Detect which cell encompasses the target text, then output its [x, y] center coordinate. 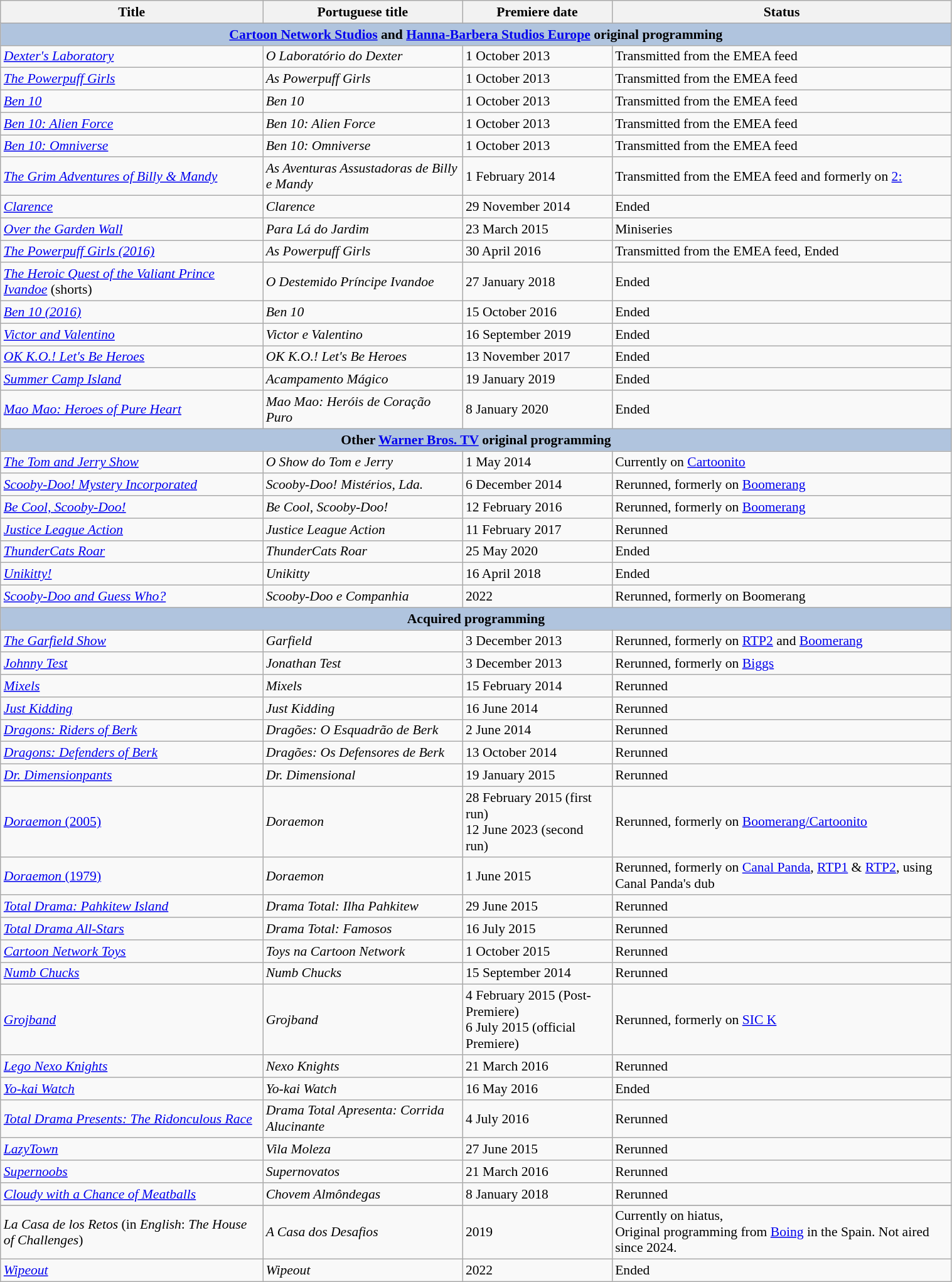
O Destemido Príncipe Ivandoe [363, 282]
Rerunned, formerly on Biggs [782, 664]
16 May 2016 [537, 1089]
Johnny Test [132, 664]
Portuguese title [363, 12]
15 October 2016 [537, 312]
Title [132, 12]
O Show do Tom e Jerry [363, 462]
O Laboratório do Dexter [363, 56]
Cartoon Network Toys [132, 951]
2019 [537, 1232]
Rerunned, formerly on SIC K [782, 1020]
Mao Mao: Heróis de Coração Puro [363, 409]
16 June 2014 [537, 708]
1 May 2014 [537, 462]
The Tom and Jerry Show [132, 462]
Chovem Almôndegas [363, 1194]
16 July 2015 [537, 929]
1 February 2014 [537, 177]
Jonathan Test [363, 664]
Drama Total Apresenta: Corrida Alucinante [363, 1118]
15 February 2014 [537, 686]
16 September 2019 [537, 334]
1 October 2015 [537, 951]
Dragões: O Esquadrão de Berk [363, 730]
Cartoon Network Studios and Hanna-Barbera Studios Europe original programming [476, 35]
16 April 2018 [537, 574]
La Casa de los Retos (in English: The House of Challenges) [132, 1232]
Over the Garden Wall [132, 229]
Drama Total: Ilha Pahkitew [363, 907]
19 January 2019 [537, 380]
Nexo Knights [363, 1066]
Para Lá do Jardim [363, 229]
13 November 2017 [537, 357]
LazyTown [132, 1150]
Supernovatos [363, 1172]
Toys na Cartoon Network [363, 951]
12 February 2016 [537, 507]
Dexter's Laboratory [132, 56]
Total Drama: Pahkitew Island [132, 907]
Dragões: Os Defensores de Berk [363, 753]
15 September 2014 [537, 973]
Status [782, 12]
Miniseries [782, 229]
Transmitted from the EMEA feed and formerly on 2: [782, 177]
6 December 2014 [537, 485]
Victor e Valentino [363, 334]
30 April 2016 [537, 252]
4 July 2016 [537, 1118]
Scooby-Doo! Mistérios, Lda. [363, 485]
8 January 2020 [537, 409]
Doraemon (1979) [132, 876]
2 June 2014 [537, 730]
Scooby-Doo e Companhia [363, 597]
27 January 2018 [537, 282]
Rerunned, formerly on Canal Panda, RTP1 & RTP2, using Canal Panda's dub [782, 876]
Scooby-Doo and Guess Who? [132, 597]
Lego Nexo Knights [132, 1066]
Scooby-Doo! Mystery Incorporated [132, 485]
Dragons: Riders of Berk [132, 730]
25 May 2020 [537, 552]
29 June 2015 [537, 907]
Dragons: Defenders of Berk [132, 753]
1 June 2015 [537, 876]
Rerunned, formerly on Boomerang/Cartoonito [782, 821]
Currently on Cartoonito [782, 462]
Victor and Valentino [132, 334]
Premiere date [537, 12]
Doraemon (2005) [132, 821]
Unikitty! [132, 574]
28 February 2015 (first run)12 June 2023 (second run) [537, 821]
Cloudy with a Chance of Meatballs [132, 1194]
19 January 2015 [537, 776]
Acampamento Mágico [363, 380]
Garfield [363, 641]
Mao Mao: Heroes of Pure Heart [132, 409]
8 January 2018 [537, 1194]
The Grim Adventures of Billy & Mandy [132, 177]
The Powerpuff Girls (2016) [132, 252]
Vila Moleza [363, 1150]
Acquired programming [476, 619]
27 June 2015 [537, 1150]
Currently on hiatus,Original programming from Boing in the Spain. Not aired since 2024. [782, 1232]
Drama Total: Famosos [363, 929]
13 October 2014 [537, 753]
A Casa dos Desafios [363, 1232]
Transmitted from the EMEA feed, Ended [782, 252]
Total Drama All-Stars [132, 929]
Summer Camp Island [132, 380]
Unikitty [363, 574]
Total Drama Presents: The Ridonculous Race [132, 1118]
The Garfield Show [132, 641]
23 March 2015 [537, 229]
The Heroic Quest of the Valiant Prince Ivandoe (shorts) [132, 282]
11 February 2017 [537, 530]
Supernoobs [132, 1172]
Ben 10 (2016) [132, 312]
Dr. Dimensional [363, 776]
29 November 2014 [537, 207]
4 February 2015 (Post-Premiere)6 July 2015 (official Premiere) [537, 1020]
Other Warner Bros. TV original programming [476, 440]
Rerunned, formerly on RTP2 and Boomerang [782, 641]
Dr. Dimensionpants [132, 776]
The Powerpuff Girls [132, 79]
As Aventuras Assustadoras de Billy e Mandy [363, 177]
